Pinpoint the cell where the given text exists, returning its [X, Y] midpoint coordinate. 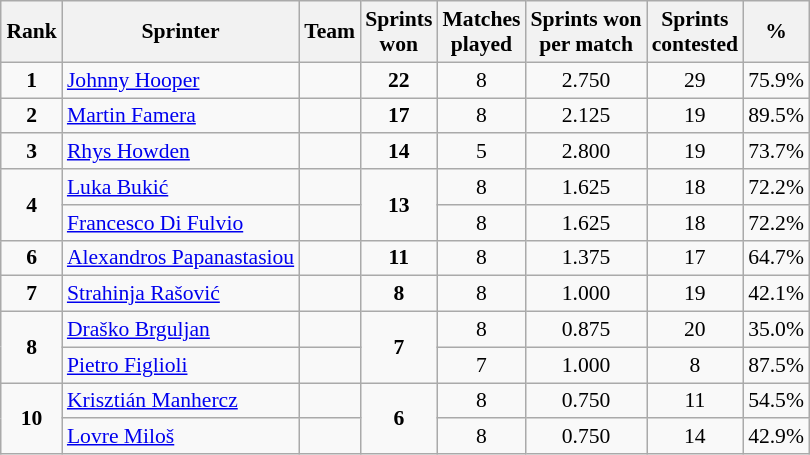
29 [695, 80]
Pietro Figlioli [180, 365]
54.5% [776, 401]
87.5% [776, 365]
4 [32, 204]
89.5% [776, 116]
Rhys Howden [180, 152]
Rank [32, 32]
73.7% [776, 152]
2.125 [586, 116]
Sprinter [180, 32]
Luka Bukić [180, 187]
75.9% [776, 80]
10 [32, 418]
Sprints wonper match [586, 32]
% [776, 32]
Team [330, 32]
22 [398, 80]
42.9% [776, 437]
1.375 [586, 258]
1 [32, 80]
64.7% [776, 258]
20 [695, 330]
Strahinja Rašović [180, 294]
Sprintswon [398, 32]
35.0% [776, 330]
5 [481, 152]
Alexandros Papanastasiou [180, 258]
Sprintscontested [695, 32]
2 [32, 116]
2.750 [586, 80]
Francesco Di Fulvio [180, 223]
2.800 [586, 152]
0.875 [586, 330]
Martin Famera [180, 116]
Lovre Miloš [180, 437]
Krisztián Manhercz [180, 401]
3 [32, 152]
Johnny Hooper [180, 80]
42.1% [776, 294]
Matchesplayed [481, 32]
13 [398, 204]
Draško Brguljan [180, 330]
